Search for the cell housing the specified text and yield its (x, y) center coordinate. 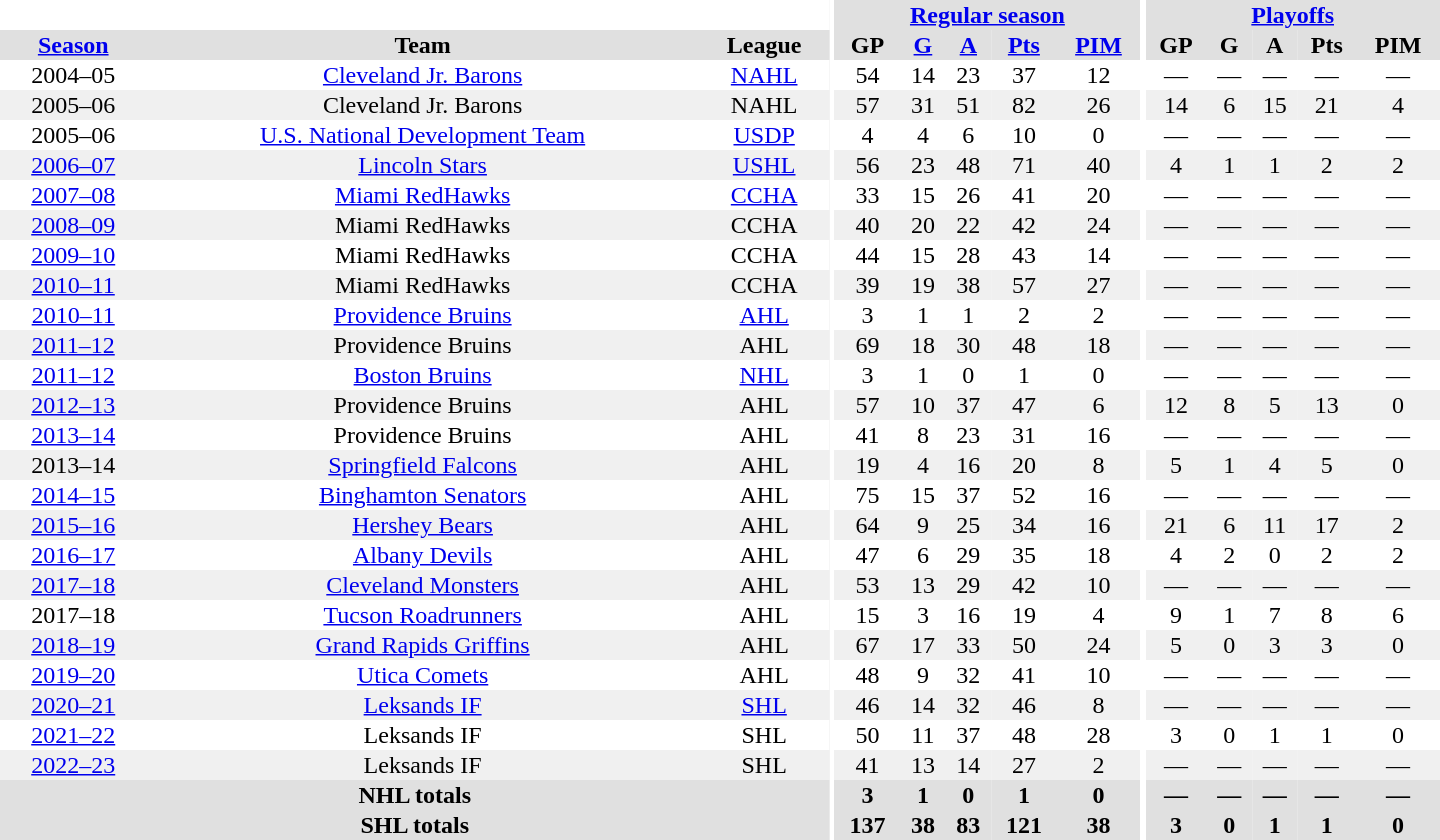
56 (868, 165)
71 (1024, 165)
Cleveland Monsters (422, 585)
Grand Rapids Griffins (422, 645)
39 (868, 285)
USDP (764, 135)
34 (1024, 525)
Lincoln Stars (422, 165)
54 (868, 75)
2009–10 (73, 255)
137 (868, 825)
2019–20 (73, 675)
2007–08 (73, 195)
64 (868, 525)
Playoffs (1292, 15)
2008–09 (73, 225)
53 (868, 585)
2015–16 (73, 525)
Albany Devils (422, 555)
7 (1274, 615)
35 (1024, 555)
NHL totals (415, 795)
2022–23 (73, 765)
League (764, 45)
51 (968, 105)
2012–13 (73, 405)
44 (868, 255)
75 (868, 495)
2020–21 (73, 705)
Tucson Roadrunners (422, 615)
121 (1024, 825)
Springfield Falcons (422, 465)
2018–19 (73, 645)
43 (1024, 255)
2014–15 (73, 495)
22 (968, 225)
Season (73, 45)
Team (422, 45)
Utica Comets (422, 675)
2006–07 (73, 165)
SHL totals (415, 825)
Hershey Bears (422, 525)
USHL (764, 165)
67 (868, 645)
2021–22 (73, 735)
U.S. National Development Team (422, 135)
NHL (764, 375)
2004–05 (73, 75)
Binghamton Senators (422, 495)
83 (968, 825)
30 (968, 345)
82 (1024, 105)
Regular season (988, 15)
Boston Bruins (422, 375)
52 (1024, 495)
25 (968, 525)
69 (868, 345)
2016–17 (73, 555)
